From the cell containing the given text, extract its center point as (x, y) coordinate. 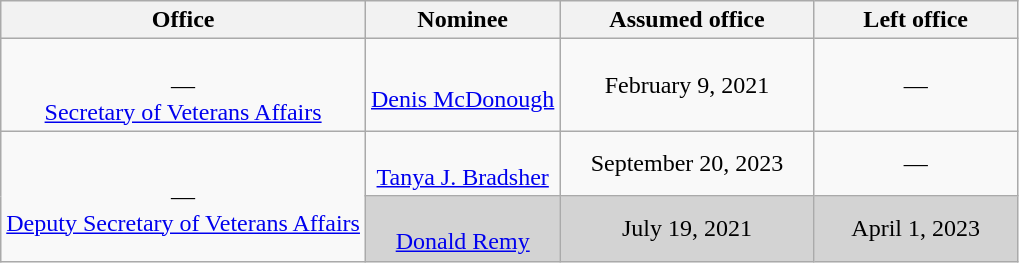
Office (184, 20)
February 9, 2021 (687, 85)
Left office (916, 20)
—Secretary of Veterans Affairs (184, 85)
Assumed office (687, 20)
Donald Remy (462, 228)
July 19, 2021 (687, 228)
Tanya J. Bradsher (462, 164)
September 20, 2023 (687, 164)
Denis McDonough (462, 85)
April 1, 2023 (916, 228)
—Deputy Secretary of Veterans Affairs (184, 196)
Nominee (462, 20)
